Scan for the cell matching the given text and deliver its [x, y] coordinate at center. 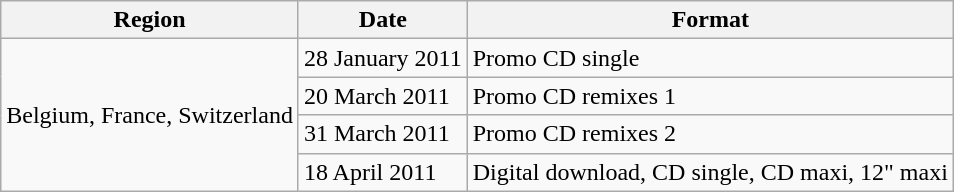
Belgium, France, Switzerland [150, 115]
Promo CD remixes 1 [710, 96]
Region [150, 20]
Promo CD single [710, 58]
Format [710, 20]
18 April 2011 [382, 172]
31 March 2011 [382, 134]
20 March 2011 [382, 96]
Date [382, 20]
Promo CD remixes 2 [710, 134]
Digital download, CD single, CD maxi, 12" maxi [710, 172]
28 January 2011 [382, 58]
